Pinpoint the cell where the given text exists, returning its (X, Y) midpoint coordinate. 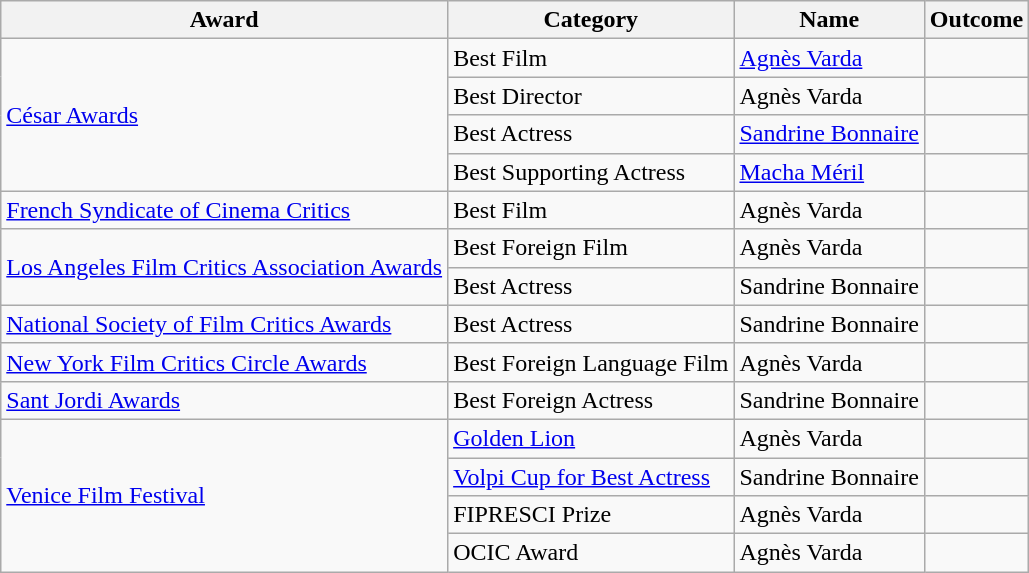
FIPRESCI Prize (591, 515)
César Awards (224, 115)
Golden Lion (591, 438)
Best Foreign Film (591, 248)
Macha Méril (829, 172)
Award (224, 20)
Sant Jordi Awards (224, 400)
Category (591, 20)
Best Foreign Language Film (591, 362)
Best Foreign Actress (591, 400)
Volpi Cup for Best Actress (591, 477)
Best Director (591, 96)
New York Film Critics Circle Awards (224, 362)
Best Supporting Actress (591, 172)
OCIC Award (591, 553)
French Syndicate of Cinema Critics (224, 210)
Los Angeles Film Critics Association Awards (224, 267)
Name (829, 20)
Venice Film Festival (224, 495)
Outcome (976, 20)
National Society of Film Critics Awards (224, 324)
